Locate the cell with the specified text and output its (X, Y) center coordinate. 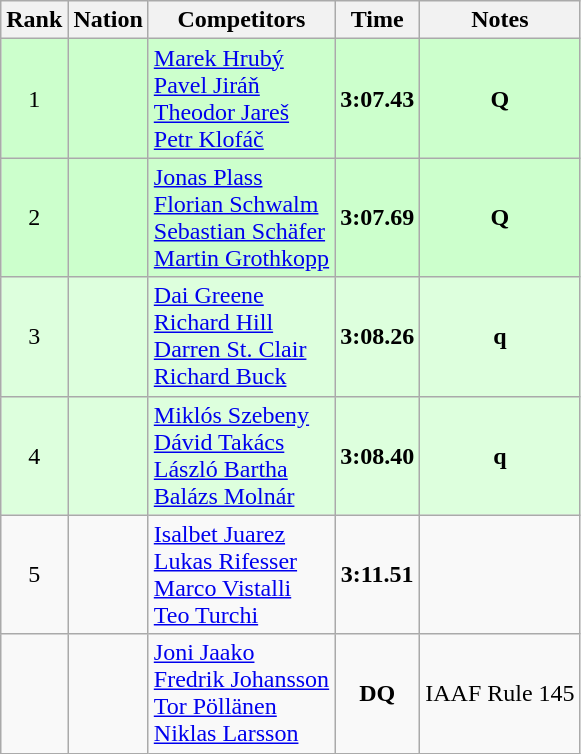
3:08.40 (378, 456)
Joni JaakoFredrik JohanssonTor PöllänenNiklas Larsson (241, 694)
3:11.51 (378, 574)
Notes (500, 20)
DQ (378, 694)
3:08.26 (378, 336)
4 (34, 456)
5 (34, 574)
3:07.69 (378, 218)
Rank (34, 20)
Miklós SzebenyDávid TakácsLászló BarthaBalázs Molnár (241, 456)
Time (378, 20)
Dai GreeneRichard HillDarren St. ClairRichard Buck (241, 336)
2 (34, 218)
IAAF Rule 145 (500, 694)
Marek HrubýPavel JiráňTheodor JarešPetr Klofáč (241, 98)
1 (34, 98)
Jonas PlassFlorian SchwalmSebastian SchäferMartin Grothkopp (241, 218)
3 (34, 336)
3:07.43 (378, 98)
Nation (108, 20)
Isalbet JuarezLukas RifesserMarco VistalliTeo Turchi (241, 574)
Competitors (241, 20)
